Search for the cell housing the specified text and yield its (X, Y) center coordinate. 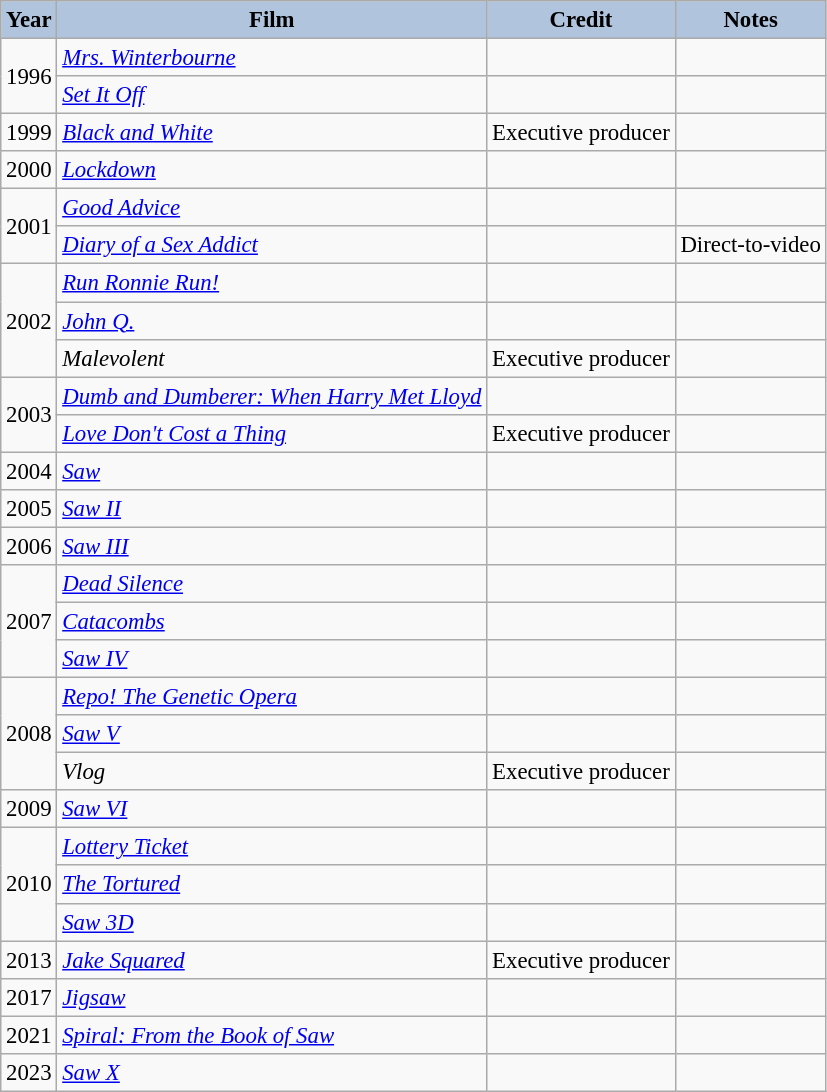
Saw VI (272, 809)
Saw II (272, 509)
Set It Off (272, 95)
Film (272, 20)
Jake Squared (272, 960)
Lottery Ticket (272, 847)
Saw (272, 471)
2017 (29, 997)
2001 (29, 226)
Saw 3D (272, 922)
2004 (29, 471)
John Q. (272, 321)
Saw IV (272, 659)
Mrs. Winterbourne (272, 58)
Saw III (272, 546)
Love Don't Cost a Thing (272, 433)
Dead Silence (272, 584)
Saw V (272, 734)
Repo! The Genetic Opera (272, 697)
Spiral: From the Book of Saw (272, 1035)
Vlog (272, 772)
Run Ronnie Run! (272, 283)
The Tortured (272, 885)
Direct-to-video (750, 245)
2013 (29, 960)
2010 (29, 884)
1999 (29, 133)
2008 (29, 734)
Black and White (272, 133)
Good Advice (272, 208)
2003 (29, 414)
Diary of a Sex Addict (272, 245)
Dumb and Dumberer: When Harry Met Lloyd (272, 396)
Saw X (272, 1073)
2009 (29, 809)
2006 (29, 546)
2007 (29, 622)
2000 (29, 170)
Lockdown (272, 170)
2005 (29, 509)
Year (29, 20)
Malevolent (272, 358)
2002 (29, 320)
Jigsaw (272, 997)
Credit (581, 20)
Notes (750, 20)
1996 (29, 76)
2021 (29, 1035)
Catacombs (272, 621)
2023 (29, 1073)
